Detect which cell encompasses the target text, then output its (X, Y) center coordinate. 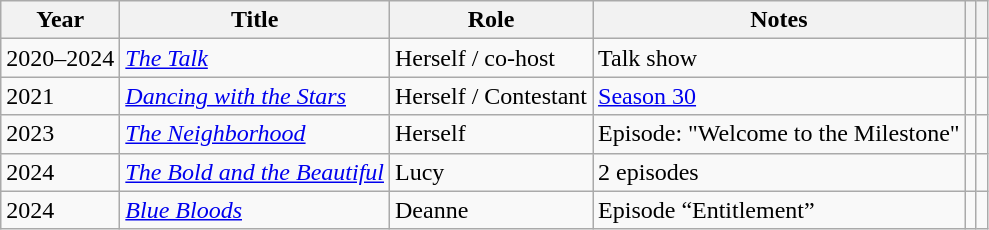
Talk show (780, 58)
Role (492, 20)
Year (60, 20)
Herself / co-host (492, 58)
2 episodes (780, 172)
Notes (780, 20)
Episode “Entitlement” (780, 210)
Herself / Contestant (492, 96)
Deanne (492, 210)
The Neighborhood (255, 134)
Season 30 (780, 96)
The Talk (255, 58)
2023 (60, 134)
2021 (60, 96)
Dancing with the Stars (255, 96)
2020–2024 (60, 58)
Blue Bloods (255, 210)
Episode: "Welcome to the Milestone" (780, 134)
The Bold and the Beautiful (255, 172)
Herself (492, 134)
Lucy (492, 172)
Title (255, 20)
